Detect which cell encompasses the target text, then output its [x, y] center coordinate. 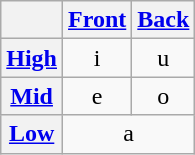
Low [32, 134]
i [98, 58]
Mid [32, 96]
Back [164, 20]
Front [98, 20]
o [164, 96]
High [32, 58]
a [129, 134]
e [98, 96]
u [164, 58]
